Return the (X, Y) coordinate for the center point of the cell that contains the specified text.  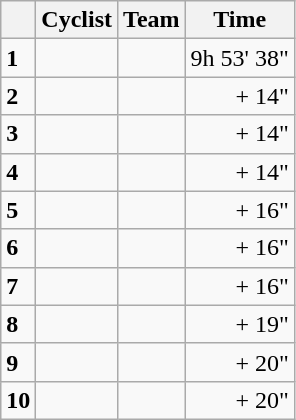
3 (18, 134)
5 (18, 210)
4 (18, 172)
Time (240, 20)
6 (18, 248)
1 (18, 58)
9 (18, 362)
9h 53' 38" (240, 58)
2 (18, 96)
+ 19" (240, 324)
Cyclist (77, 20)
Team (152, 20)
10 (18, 400)
8 (18, 324)
7 (18, 286)
